Determine the (X, Y) coordinate at the center of the cell enclosing the given text.  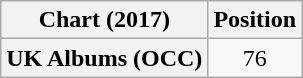
Position (255, 20)
Chart (2017) (104, 20)
76 (255, 58)
UK Albums (OCC) (104, 58)
